From the cell containing the given text, extract its center point as (X, Y) coordinate. 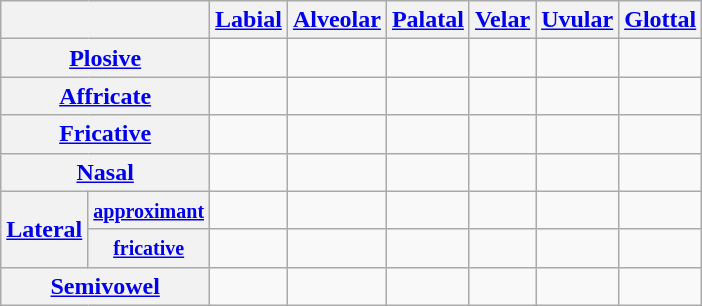
Uvular (578, 20)
fricative (149, 248)
Alveolar (336, 20)
approximant (149, 210)
Velar (502, 20)
Labial (249, 20)
Glottal (660, 20)
Nasal (106, 172)
Lateral (44, 229)
Semivowel (106, 286)
Palatal (428, 20)
Fricative (106, 134)
Plosive (106, 58)
Affricate (106, 96)
